For the text-containing cell, return its midpoint in [X, Y] coordinate format. 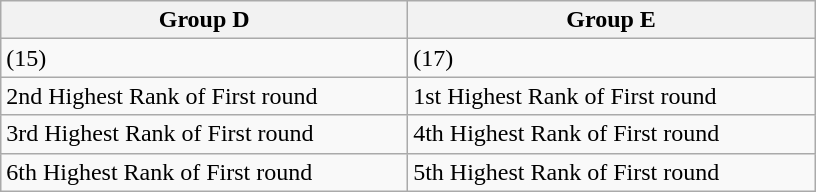
1st Highest Rank of First round [612, 96]
4th Highest Rank of First round [612, 134]
5th Highest Rank of First round [612, 172]
(17) [612, 58]
3rd Highest Rank of First round [204, 134]
(15) [204, 58]
Group E [612, 20]
Group D [204, 20]
6th Highest Rank of First round [204, 172]
2nd Highest Rank of First round [204, 96]
